Capture the cell that displays the provided text and extract its (X, Y) central coordinate. 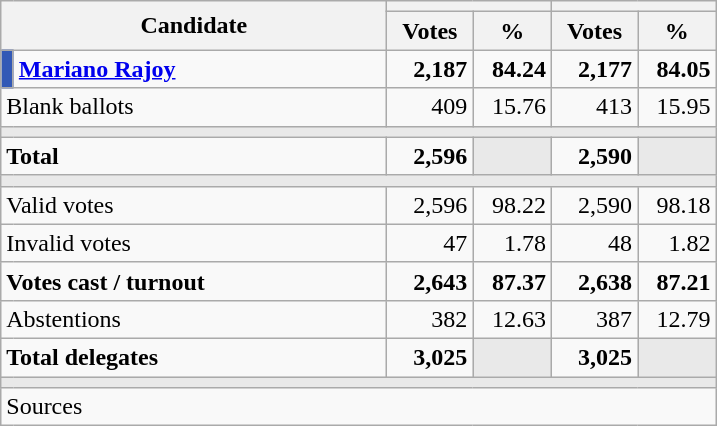
409 (430, 107)
Invalid votes (194, 243)
12.79 (678, 319)
84.24 (512, 69)
2,643 (430, 281)
1.78 (512, 243)
413 (594, 107)
Blank ballots (194, 107)
1.82 (678, 243)
48 (594, 243)
2,177 (594, 69)
87.37 (512, 281)
Votes cast / turnout (194, 281)
47 (430, 243)
98.18 (678, 205)
Candidate (194, 26)
Total (194, 156)
382 (430, 319)
84.05 (678, 69)
Mariano Rajoy (200, 69)
12.63 (512, 319)
98.22 (512, 205)
Abstentions (194, 319)
2,638 (594, 281)
15.95 (678, 107)
Sources (358, 407)
2,187 (430, 69)
387 (594, 319)
15.76 (512, 107)
Total delegates (194, 357)
Valid votes (194, 205)
87.21 (678, 281)
